Search for the cell housing the specified text and yield its (x, y) center coordinate. 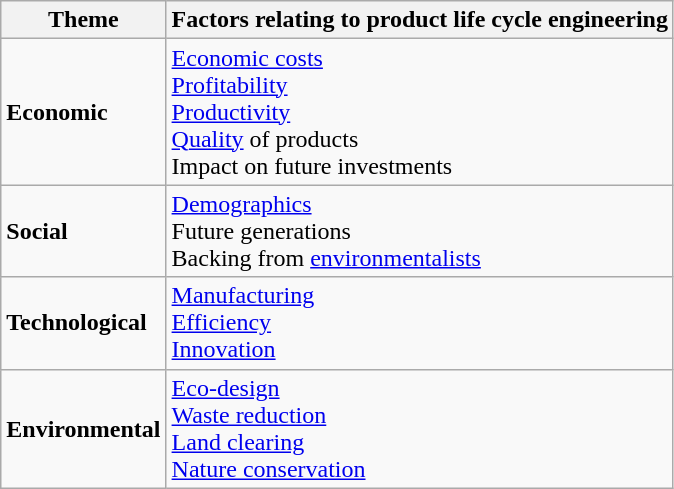
Technological (84, 323)
Eco-designWaste reductionLand clearingNature conservation (420, 428)
ManufacturingEfficiencyInnovation (420, 323)
Theme (84, 20)
Social (84, 231)
Factors relating to product life cycle engineering (420, 20)
Economic (84, 112)
Environmental (84, 428)
Economic costsProfitabilityProductivityQuality of productsImpact on future investments (420, 112)
DemographicsFuture generationsBacking from environmentalists (420, 231)
